For the text-containing cell, return its midpoint in (x, y) coordinate format. 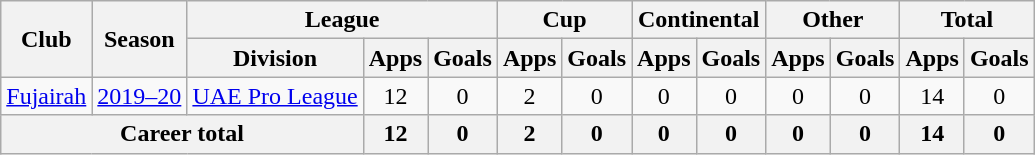
Season (140, 39)
Club (46, 39)
2019–20 (140, 96)
UAE Pro League (275, 96)
Fujairah (46, 96)
Continental (699, 20)
Total (967, 20)
Other (833, 20)
Cup (564, 20)
Division (275, 58)
Career total (182, 134)
League (342, 20)
